Extract the [X, Y] coordinate from the center of the cell holding the provided text.  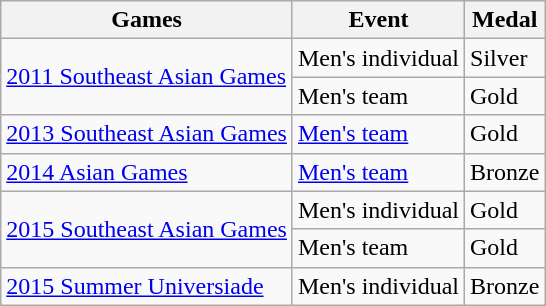
2015 Southeast Asian Games [147, 229]
Games [147, 20]
2015 Summer Universiade [147, 286]
2013 Southeast Asian Games [147, 134]
Medal [505, 20]
2014 Asian Games [147, 172]
Event [378, 20]
Silver [505, 58]
2011 Southeast Asian Games [147, 77]
